Return (X, Y) of the center of cell containing provided text 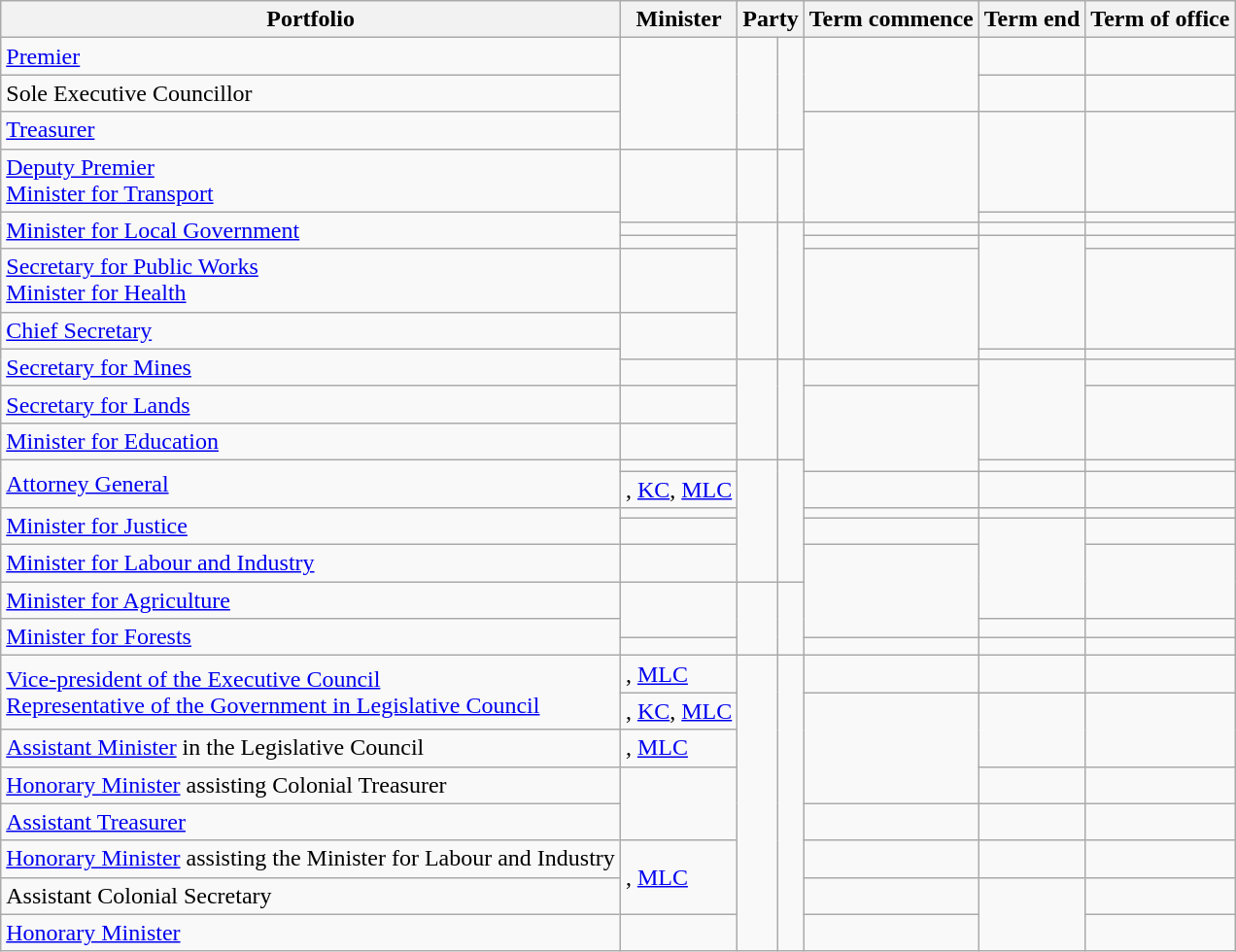
Premier (311, 56)
Chief Secretary (311, 330)
Vice-president of the Executive CouncilRepresentative of the Government in Legislative Council (311, 693)
Term end (1032, 19)
Minister for Justice (311, 527)
Honorary Minister (311, 933)
Minister (678, 19)
Assistant Treasurer (311, 822)
Honorary Minister assisting Colonial Treasurer (311, 785)
Secretary for Public WorksMinister for Health (311, 280)
Deputy PremierMinister for Transport (311, 181)
Party (771, 19)
Minister for Local Government (311, 230)
Attorney General (311, 484)
Minister for Labour and Industry (311, 563)
Secretary for Lands (311, 404)
Secretary for Mines (311, 367)
Assistant Minister in the Legislative Council (311, 748)
Minister for Agriculture (311, 600)
Sole Executive Councillor (311, 93)
Term of office (1160, 19)
Term commence (891, 19)
Treasurer (311, 130)
Portfolio (311, 19)
Minister for Forests (311, 637)
Assistant Colonial Secretary (311, 896)
Honorary Minister assisting the Minister for Labour and Industry (311, 859)
Minister for Education (311, 441)
